Return the (X, Y) coordinate for the center point of the cell that contains the specified text.  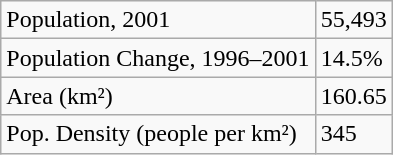
Area (km²) (158, 96)
55,493 (354, 20)
160.65 (354, 96)
14.5% (354, 58)
345 (354, 134)
Population, 2001 (158, 20)
Population Change, 1996–2001 (158, 58)
Pop. Density (people per km²) (158, 134)
